Determine the [x, y] coordinate at the center of the cell enclosing the given text.  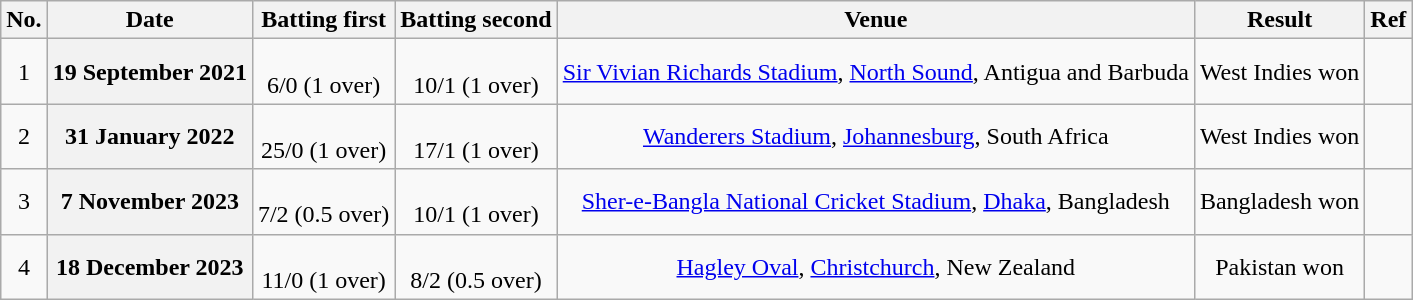
25/0 (1 over) [323, 136]
Ref [1388, 20]
18 December 2023 [150, 266]
Venue [876, 20]
Bangladesh won [1279, 202]
2 [24, 136]
1 [24, 72]
Batting second [476, 20]
Date [150, 20]
Batting first [323, 20]
7 November 2023 [150, 202]
Wanderers Stadium, Johannesburg, South Africa [876, 136]
6/0 (1 over) [323, 72]
17/1 (1 over) [476, 136]
No. [24, 20]
Hagley Oval, Christchurch, New Zealand [876, 266]
Pakistan won [1279, 266]
Sir Vivian Richards Stadium, North Sound, Antigua and Barbuda [876, 72]
11/0 (1 over) [323, 266]
19 September 2021 [150, 72]
3 [24, 202]
4 [24, 266]
Result [1279, 20]
8/2 (0.5 over) [476, 266]
31 January 2022 [150, 136]
Sher-e-Bangla National Cricket Stadium, Dhaka, Bangladesh [876, 202]
7/2 (0.5 over) [323, 202]
